Pinpoint the cell where the given text exists, returning its [x, y] midpoint coordinate. 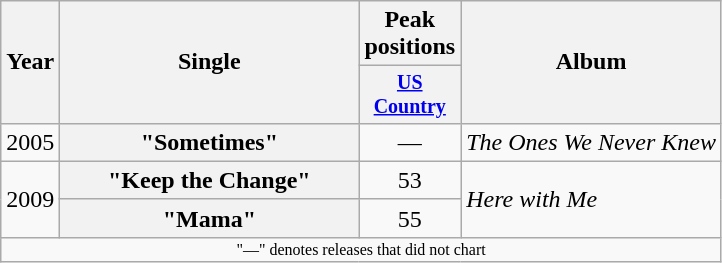
"—" denotes releases that did not chart [362, 249]
Year [30, 62]
Single [210, 62]
Peak positions [410, 34]
Album [592, 62]
Here with Me [592, 199]
2005 [30, 142]
"Mama" [210, 218]
— [410, 142]
US Country [410, 94]
"Keep the Change" [210, 180]
55 [410, 218]
2009 [30, 199]
"Sometimes" [210, 142]
53 [410, 180]
The Ones We Never Knew [592, 142]
